From the cell containing the given text, extract its center point as (x, y) coordinate. 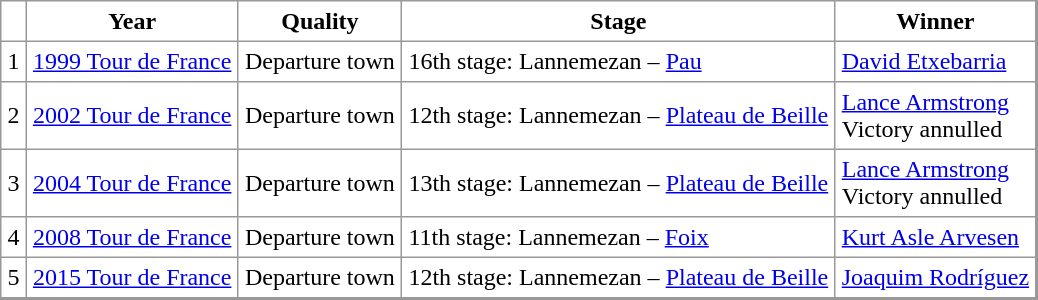
Quality (320, 21)
16th stage: Lannemezan – Pau (618, 61)
Year (132, 21)
Kurt Asle Arvesen (936, 237)
Joaquim Rodríguez (936, 278)
1 (14, 61)
2008 Tour de France (132, 237)
2002 Tour de France (132, 116)
1999 Tour de France (132, 61)
2 (14, 116)
Winner (936, 21)
Stage (618, 21)
3 (14, 183)
2004 Tour de France (132, 183)
5 (14, 278)
4 (14, 237)
13th stage: Lannemezan – Plateau de Beille (618, 183)
2015 Tour de France (132, 278)
David Etxebarria (936, 61)
11th stage: Lannemezan – Foix (618, 237)
